Output the (x, y) coordinate of the center of the cell containing the given text.  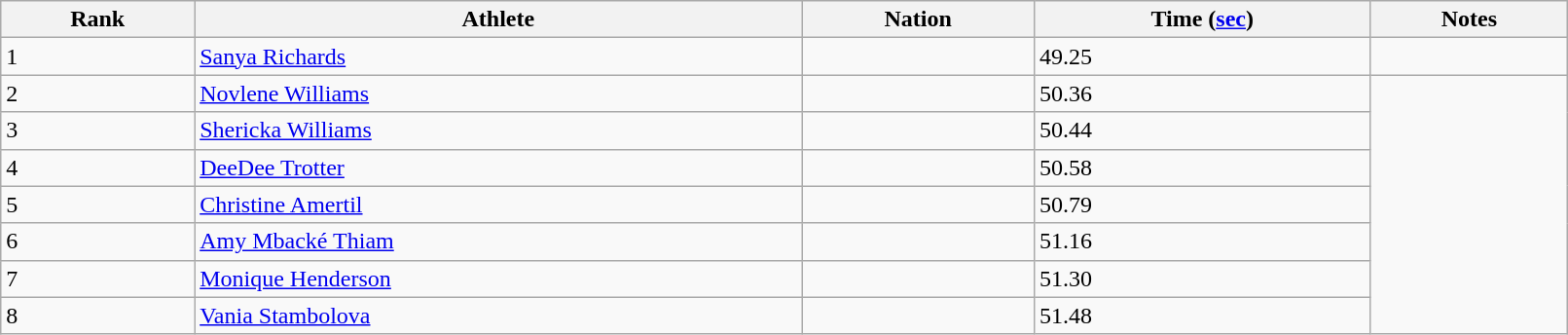
49.25 (1202, 56)
Novlene Williams (498, 93)
51.16 (1202, 242)
4 (97, 167)
2 (97, 93)
Athlete (498, 19)
51.48 (1202, 316)
Nation (918, 19)
51.30 (1202, 279)
Shericka Williams (498, 130)
Amy Mbacké Thiam (498, 242)
Time (sec) (1202, 19)
Rank (97, 19)
50.58 (1202, 167)
7 (97, 279)
50.44 (1202, 130)
8 (97, 316)
6 (97, 242)
DeeDee Trotter (498, 167)
3 (97, 130)
Christine Amertil (498, 205)
Vania Stambolova (498, 316)
50.36 (1202, 93)
Notes (1470, 19)
Monique Henderson (498, 279)
1 (97, 56)
50.79 (1202, 205)
Sanya Richards (498, 56)
5 (97, 205)
